Pinpoint the cell where the given text exists, returning its [X, Y] midpoint coordinate. 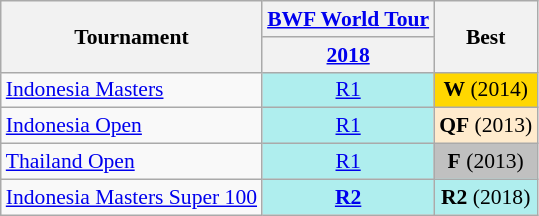
2018 [348, 55]
F (2013) [486, 162]
Indonesia Masters Super 100 [132, 197]
Indonesia Masters [132, 90]
Indonesia Open [132, 126]
QF (2013) [486, 126]
R2 (2018) [486, 197]
Thailand Open [132, 162]
R2 [348, 197]
BWF World Tour [348, 19]
Tournament [132, 36]
W (2014) [486, 90]
Best [486, 36]
